From the cell containing the given text, extract its center point as [x, y] coordinate. 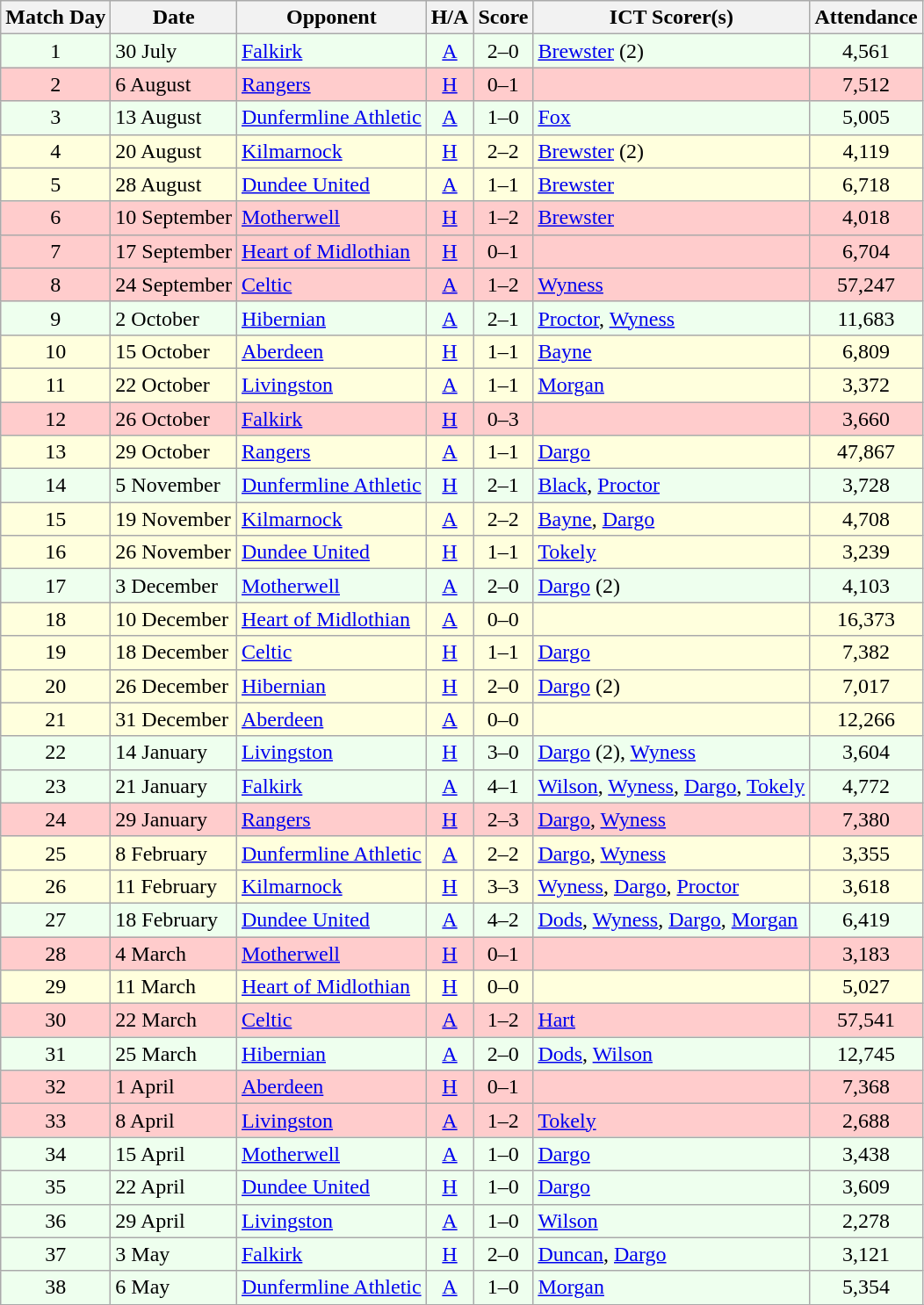
6,419 [866, 919]
27 [56, 919]
Dods, Wyness, Dargo, Morgan [671, 919]
Proctor, Wyness [671, 318]
5 November [174, 486]
4 [56, 151]
4,018 [866, 218]
Bayne, Dargo [671, 519]
0–3 [503, 419]
30 July [174, 51]
16,373 [866, 619]
25 March [174, 1054]
7,512 [866, 84]
3 [56, 118]
15 April [174, 1154]
4 March [174, 953]
11 March [174, 987]
57,247 [866, 285]
47,867 [866, 452]
8 February [174, 853]
29 January [174, 819]
1 [56, 51]
14 [56, 486]
3,618 [866, 886]
4,119 [866, 151]
8 [56, 285]
25 [56, 853]
12,266 [866, 719]
24 [56, 819]
20 August [174, 151]
7,380 [866, 819]
4,772 [866, 786]
4,708 [866, 519]
10 September [174, 218]
8 April [174, 1121]
15 October [174, 351]
5,354 [866, 1287]
30 [56, 1020]
Dargo (2), Wyness [671, 753]
3,438 [866, 1154]
34 [56, 1154]
3–0 [503, 753]
Opponent [331, 18]
13 August [174, 118]
9 [56, 318]
11 February [174, 886]
22 October [174, 385]
Date [174, 18]
3,609 [866, 1187]
Wyness [671, 285]
29 [56, 987]
3–3 [503, 886]
6,718 [866, 184]
15 [56, 519]
5 [56, 184]
3,121 [866, 1254]
32 [56, 1087]
10 December [174, 619]
7,368 [866, 1087]
3 December [174, 586]
16 [56, 552]
3 May [174, 1254]
4,103 [866, 586]
3,660 [866, 419]
3,239 [866, 552]
7,017 [866, 686]
19 November [174, 519]
22 April [174, 1187]
22 March [174, 1020]
Attendance [866, 18]
26 [56, 886]
6,704 [866, 251]
13 [56, 452]
Wilson, Wyness, Dargo, Tokely [671, 786]
4–2 [503, 919]
31 December [174, 719]
3,372 [866, 385]
6,809 [866, 351]
ICT Scorer(s) [671, 18]
19 [56, 652]
7 [56, 251]
23 [56, 786]
Fox [671, 118]
Score [503, 18]
Duncan, Dargo [671, 1254]
18 [56, 619]
H/A [450, 18]
6 [56, 218]
20 [56, 686]
24 September [174, 285]
6 August [174, 84]
26 December [174, 686]
3,183 [866, 953]
2 October [174, 318]
17 September [174, 251]
Dods, Wilson [671, 1054]
26 October [174, 419]
Hart [671, 1020]
18 December [174, 652]
38 [56, 1287]
1 April [174, 1087]
2,688 [866, 1121]
26 November [174, 552]
4–1 [503, 786]
Bayne [671, 351]
35 [56, 1187]
12,745 [866, 1054]
10 [56, 351]
3,728 [866, 486]
4,561 [866, 51]
12 [56, 419]
6 May [174, 1287]
22 [56, 753]
3,355 [866, 853]
2,278 [866, 1221]
29 October [174, 452]
18 February [174, 919]
Wyness, Dargo, Proctor [671, 886]
33 [56, 1121]
29 April [174, 1221]
Black, Proctor [671, 486]
2 [56, 84]
14 January [174, 753]
57,541 [866, 1020]
5,005 [866, 118]
37 [56, 1254]
17 [56, 586]
21 [56, 719]
5,027 [866, 987]
Wilson [671, 1221]
31 [56, 1054]
21 January [174, 786]
Match Day [56, 18]
3,604 [866, 753]
28 August [174, 184]
7,382 [866, 652]
36 [56, 1221]
28 [56, 953]
11 [56, 385]
2–3 [503, 819]
11,683 [866, 318]
